Find where the given text appears and provide that cell's center as (X, Y) coordinate. 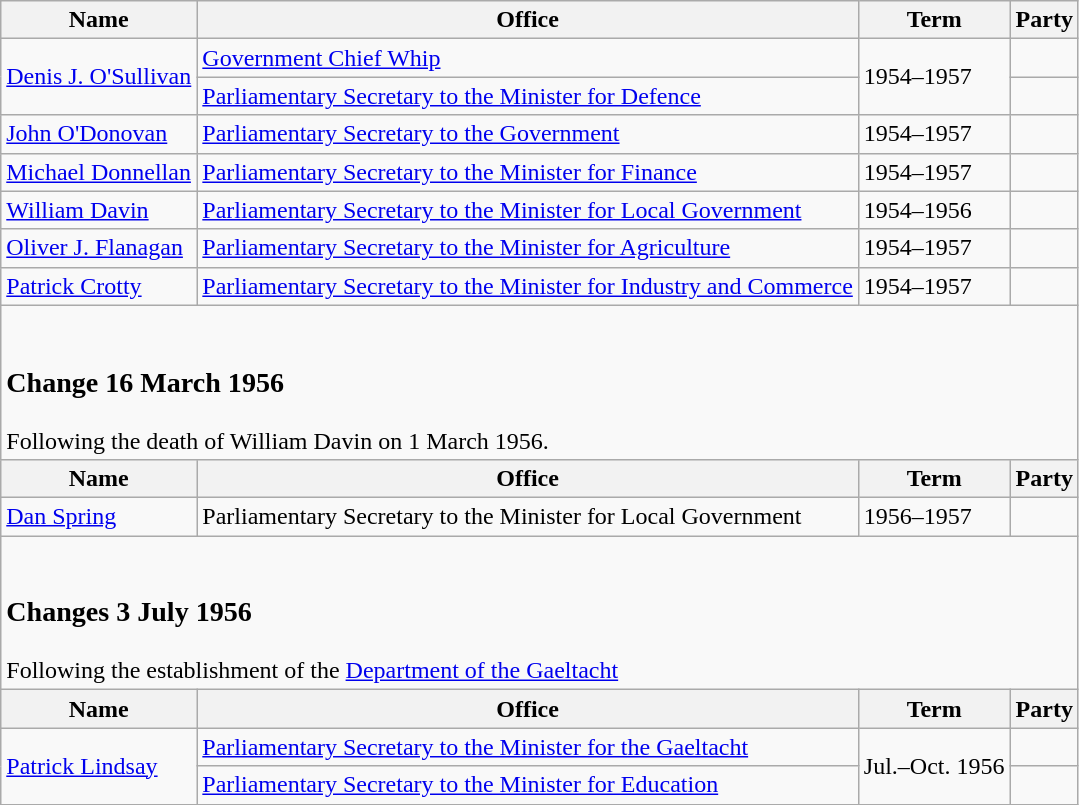
1956–1957 (934, 517)
Parliamentary Secretary to the Minister for Agriculture (528, 248)
1954–1956 (934, 210)
Parliamentary Secretary to the Minister for Finance (528, 172)
Change 16 March 1956Following the death of William Davin on 1 March 1956. (540, 382)
Parliamentary Secretary to the Minister for Education (528, 785)
Parliamentary Secretary to the Minister for the Gaeltacht (528, 747)
Michael Donnellan (99, 172)
Patrick Lindsay (99, 766)
Jul.–Oct. 1956 (934, 766)
Patrick Crotty (99, 286)
Dan Spring (99, 517)
Changes 3 July 1956Following the establishment of the Department of the Gaeltacht (540, 613)
Parliamentary Secretary to the Minister for Industry and Commerce (528, 286)
William Davin (99, 210)
Oliver J. Flanagan (99, 248)
Government Chief Whip (528, 58)
John O'Donovan (99, 134)
Parliamentary Secretary to the Government (528, 134)
Parliamentary Secretary to the Minister for Defence (528, 96)
Denis J. O'Sullivan (99, 77)
